Scan for the cell matching the given text and deliver its [X, Y] coordinate at center. 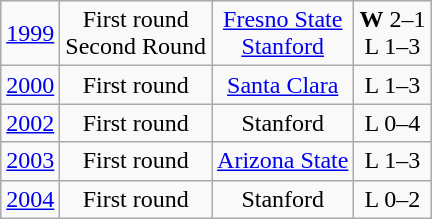
Arizona State [283, 161]
Santa Clara [283, 85]
L 0–4 [392, 123]
W 2–1L 1–3 [392, 34]
2003 [30, 161]
1999 [30, 34]
2000 [30, 85]
2002 [30, 123]
Fresno StateStanford [283, 34]
First roundSecond Round [136, 34]
2004 [30, 199]
L 0–2 [392, 199]
